Return (x, y) of the center of cell containing provided text 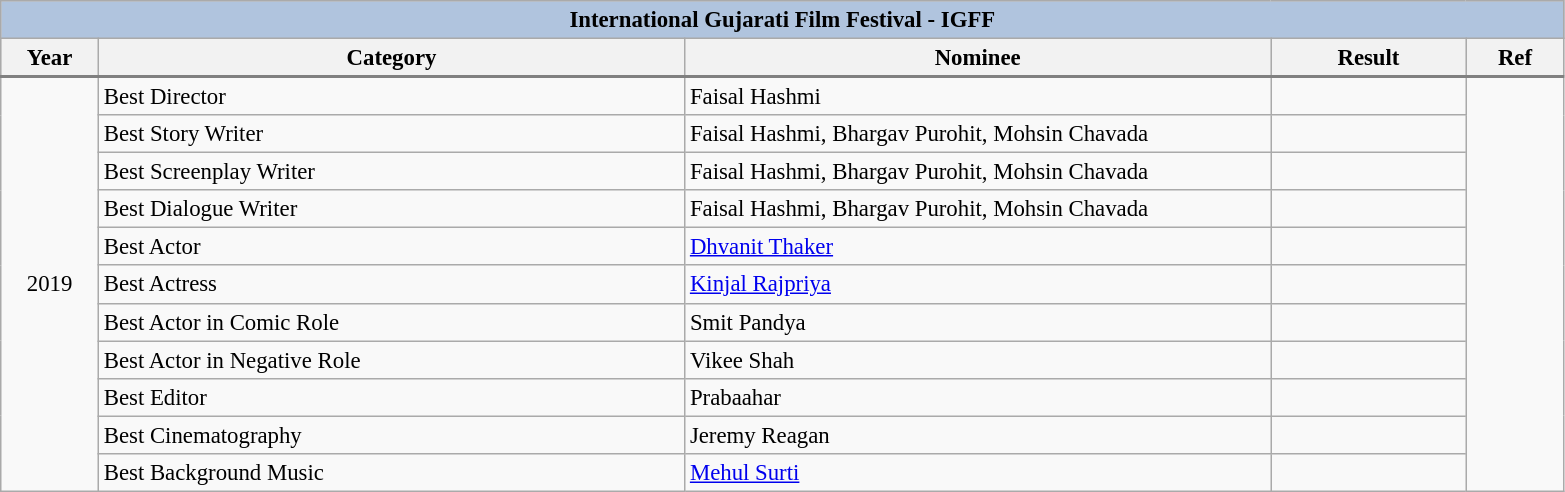
Faisal Hashmi (978, 96)
Best Screenplay Writer (391, 172)
Jeremy Reagan (978, 435)
Best Actor in Negative Role (391, 360)
Best Background Music (391, 473)
Best Director (391, 96)
Best Actor (391, 247)
International Gujarati Film Festival - IGFF (782, 20)
Best Cinematography (391, 435)
Best Story Writer (391, 134)
Nominee (978, 58)
Smit Pandya (978, 322)
Ref (1515, 58)
Best Dialogue Writer (391, 209)
Prabaahar (978, 397)
Best Actor in Comic Role (391, 322)
2019 (50, 284)
Result (1368, 58)
Dhvanit Thaker (978, 247)
Kinjal Rajpriya (978, 285)
Category (391, 58)
Best Actress (391, 285)
Best Editor (391, 397)
Vikee Shah (978, 360)
Year (50, 58)
Mehul Surti (978, 473)
